Pinpoint the cell where the given text exists, returning its [X, Y] midpoint coordinate. 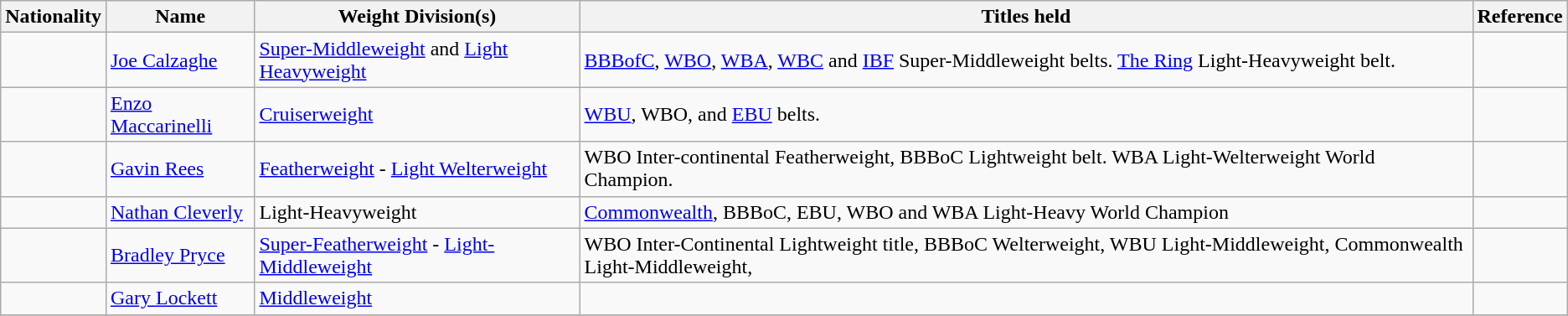
WBO Inter-continental Featherweight, BBBoC Lightweight belt. WBA Light-Welterweight World Champion. [1026, 169]
Nationality [54, 17]
WBU, WBO, and EBU belts. [1026, 114]
Titles held [1026, 17]
Middleweight [417, 298]
Super-Middleweight and Light Heavyweight [417, 60]
Bradley Pryce [179, 255]
Gary Lockett [179, 298]
Commonwealth, BBBoC, EBU, WBO and WBA Light-Heavy World Champion [1026, 212]
BBBofC, WBO, WBA, WBC and IBF Super-Middleweight belts. The Ring Light-Heavyweight belt. [1026, 60]
Cruiserweight [417, 114]
Nathan Cleverly [179, 212]
Enzo Maccarinelli [179, 114]
Joe Calzaghe [179, 60]
WBO Inter-Continental Lightweight title, BBBoC Welterweight, WBU Light-Middleweight, Commonwealth Light-Middleweight, [1026, 255]
Weight Division(s) [417, 17]
Reference [1519, 17]
Light-Heavyweight [417, 212]
Featherweight - Light Welterweight [417, 169]
Gavin Rees [179, 169]
Super-Featherweight - Light-Middleweight [417, 255]
Name [179, 17]
